For the text-containing cell, return its midpoint in [x, y] coordinate format. 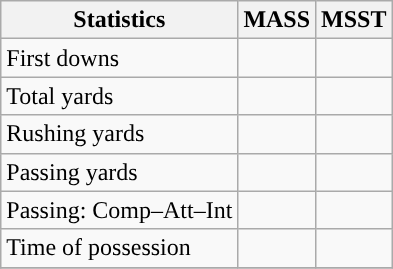
Statistics [120, 20]
Passing: Comp–Att–Int [120, 210]
MSST [354, 20]
Rushing yards [120, 134]
MASS [277, 20]
First downs [120, 58]
Time of possession [120, 248]
Total yards [120, 96]
Passing yards [120, 172]
